Provide the (X, Y) coordinate of the cell's center where the given text is located.  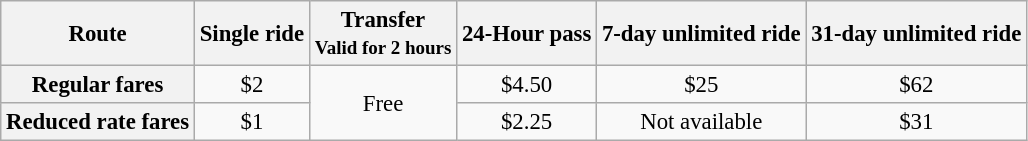
31-day unlimited ride (916, 34)
7-day unlimited ride (702, 34)
$31 (916, 122)
Not available (702, 122)
$2.25 (527, 122)
TransferValid for 2 hours (382, 34)
$25 (702, 85)
$2 (252, 85)
Route (98, 34)
Free (382, 104)
24-Hour pass (527, 34)
Single ride (252, 34)
$62 (916, 85)
Regular fares (98, 85)
Reduced rate fares (98, 122)
$1 (252, 122)
$4.50 (527, 85)
